Locate the cell with the specified text and output its [x, y] center coordinate. 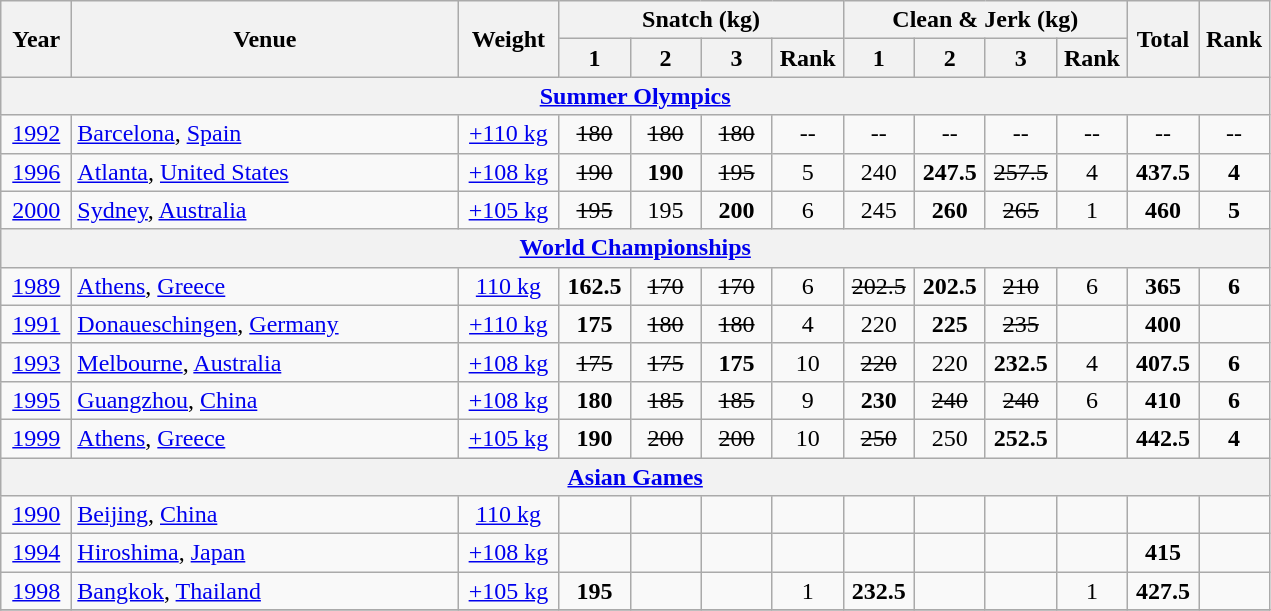
Barcelona, Spain [265, 134]
1990 [36, 515]
Snatch (kg) [701, 20]
210 [1020, 286]
1991 [36, 324]
442.5 [1162, 438]
415 [1162, 553]
400 [1162, 324]
1993 [36, 362]
437.5 [1162, 172]
257.5 [1020, 172]
162.5 [594, 286]
460 [1162, 210]
1998 [36, 591]
1996 [36, 172]
1992 [36, 134]
Atlanta, United States [265, 172]
2000 [36, 210]
235 [1020, 324]
Donaueschingen, Germany [265, 324]
Bangkok, Thailand [265, 591]
Clean & Jerk (kg) [985, 20]
Asian Games [636, 477]
Guangzhou, China [265, 400]
365 [1162, 286]
World Championships [636, 248]
Beijing, China [265, 515]
Venue [265, 39]
1999 [36, 438]
Sydney, Australia [265, 210]
1989 [36, 286]
1994 [36, 553]
265 [1020, 210]
407.5 [1162, 362]
1995 [36, 400]
230 [878, 400]
Summer Olympics [636, 96]
Weight [508, 39]
225 [950, 324]
260 [950, 210]
Melbourne, Australia [265, 362]
252.5 [1020, 438]
247.5 [950, 172]
Year [36, 39]
9 [808, 400]
427.5 [1162, 591]
245 [878, 210]
410 [1162, 400]
Total [1162, 39]
Hiroshima, Japan [265, 553]
